Provide the [X, Y] coordinate of the cell's center where the given text is located.  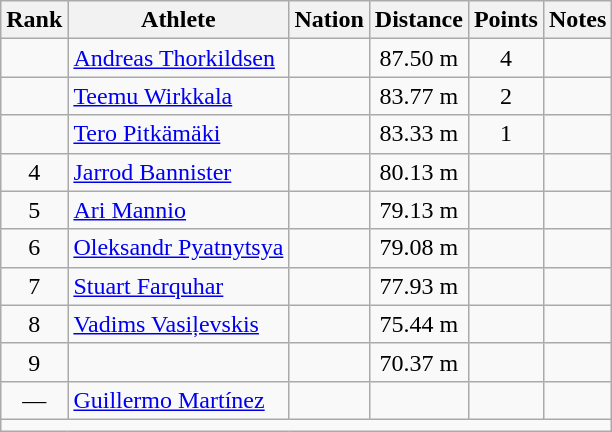
79.08 m [418, 248]
Teemu Wirkkala [178, 96]
83.33 m [418, 134]
83.77 m [418, 96]
5 [34, 210]
Tero Pitkämäki [178, 134]
Oleksandr Pyatnytsya [178, 248]
75.44 m [418, 324]
Athlete [178, 20]
Vadims Vasiļevskis [178, 324]
Guillermo Martínez [178, 400]
Ari Mannio [178, 210]
87.50 m [418, 58]
Distance [418, 20]
9 [34, 362]
Stuart Farquhar [178, 286]
8 [34, 324]
2 [506, 96]
Nation [329, 20]
7 [34, 286]
Notes [577, 20]
Jarrod Bannister [178, 172]
Rank [34, 20]
77.93 m [418, 286]
6 [34, 248]
80.13 m [418, 172]
70.37 m [418, 362]
1 [506, 134]
Points [506, 20]
— [34, 400]
Andreas Thorkildsen [178, 58]
79.13 m [418, 210]
